Extract the (X, Y) coordinate from the center of the cell holding the provided text.  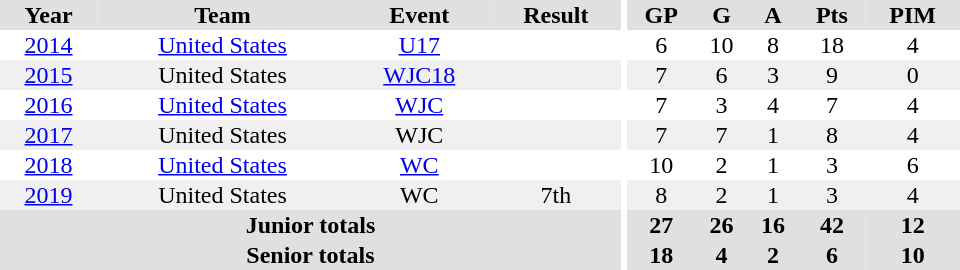
9 (832, 75)
G (722, 15)
Result (556, 15)
16 (772, 225)
7th (556, 195)
GP (662, 15)
WJC18 (420, 75)
2014 (48, 45)
26 (722, 225)
PIM (912, 15)
27 (662, 225)
Senior totals (310, 255)
Event (420, 15)
2015 (48, 75)
2019 (48, 195)
2018 (48, 165)
42 (832, 225)
U17 (420, 45)
0 (912, 75)
Junior totals (310, 225)
Year (48, 15)
2016 (48, 105)
Pts (832, 15)
Team (222, 15)
12 (912, 225)
A (772, 15)
2017 (48, 135)
